Provide the (x, y) coordinate of the cell's center where the given text is located.  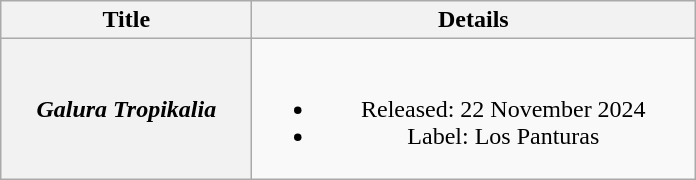
Details (474, 20)
Title (126, 20)
Galura Tropikalia (126, 109)
Released: 22 November 2024Label: Los Panturas (474, 109)
